Return the [x, y] coordinate for the center point of the cell that contains the specified text.  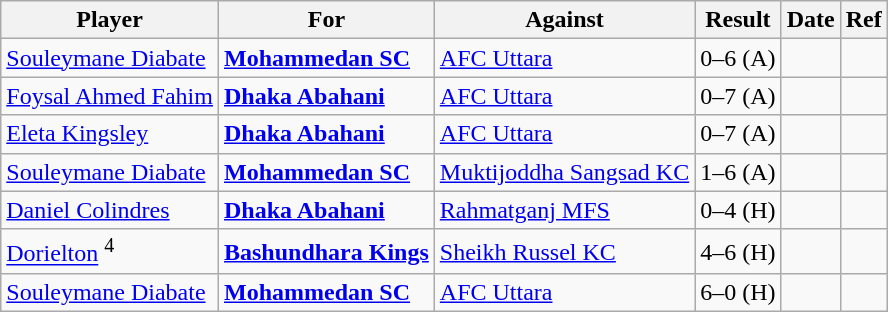
Eleta Kingsley [110, 134]
0–4 (H) [738, 210]
Ref [864, 20]
Player [110, 20]
4–6 (H) [738, 252]
Bashundhara Kings [326, 252]
Result [738, 20]
Date [810, 20]
0–6 (A) [738, 58]
Foysal Ahmed Fahim [110, 96]
Daniel Colindres [110, 210]
Against [564, 20]
For [326, 20]
1–6 (A) [738, 172]
6–0 (H) [738, 293]
Dorielton 4 [110, 252]
Rahmatganj MFS [564, 210]
Sheikh Russel KC [564, 252]
Muktijoddha Sangsad KC [564, 172]
